From the cell containing the given text, extract its center point as [x, y] coordinate. 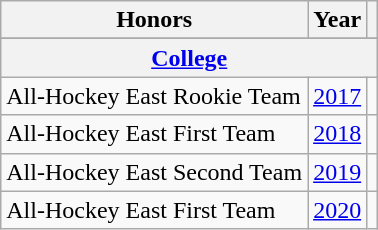
2018 [338, 134]
All-Hockey East Second Team [154, 172]
All-Hockey East Rookie Team [154, 96]
Honors [154, 20]
2019 [338, 172]
College [190, 58]
2017 [338, 96]
2020 [338, 210]
Year [338, 20]
